Determine the (x, y) coordinate at the center of the cell enclosing the given text.  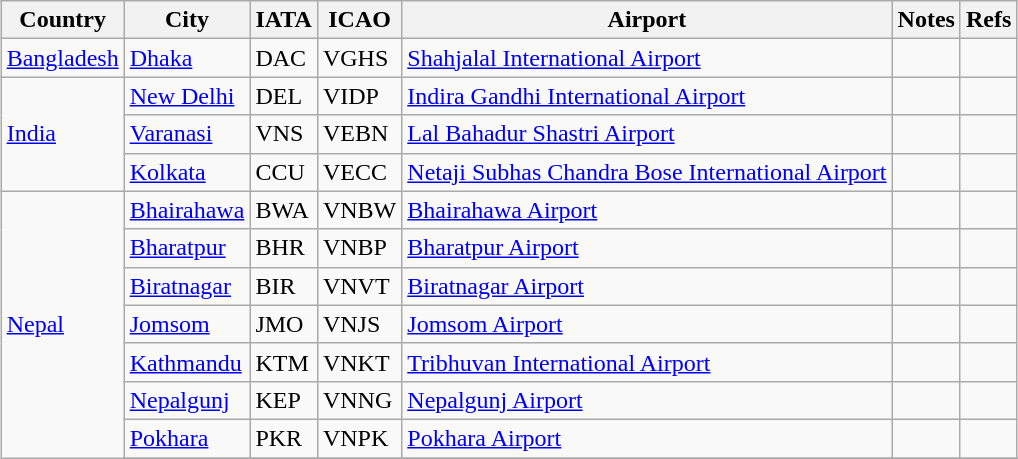
VNPK (359, 438)
VEBN (359, 134)
New Delhi (187, 96)
Pokhara Airport (647, 438)
Kolkata (187, 172)
Nepalgunj (187, 400)
BWA (284, 210)
VNJS (359, 324)
Kathmandu (187, 362)
Notes (926, 20)
Nepalgunj Airport (647, 400)
Pokhara (187, 438)
VNS (284, 134)
JMO (284, 324)
India (62, 134)
Country (62, 20)
Dhaka (187, 58)
Biratnagar (187, 286)
KEP (284, 400)
Indira Gandhi International Airport (647, 96)
DAC (284, 58)
VECC (359, 172)
IATA (284, 20)
DEL (284, 96)
VNNG (359, 400)
Jomsom (187, 324)
ICAO (359, 20)
Netaji Subhas Chandra Bose International Airport (647, 172)
City (187, 20)
Bhairahawa Airport (647, 210)
Varanasi (187, 134)
CCU (284, 172)
VNBP (359, 248)
VNVT (359, 286)
Bangladesh (62, 58)
Bharatpur (187, 248)
VGHS (359, 58)
Lal Bahadur Shastri Airport (647, 134)
Bharatpur Airport (647, 248)
BHR (284, 248)
VNKT (359, 362)
Nepal (62, 324)
VIDP (359, 96)
PKR (284, 438)
Refs (988, 20)
Bhairahawa (187, 210)
BIR (284, 286)
Biratnagar Airport (647, 286)
Airport (647, 20)
Jomsom Airport (647, 324)
KTM (284, 362)
Shahjalal International Airport (647, 58)
Tribhuvan International Airport (647, 362)
VNBW (359, 210)
